For the text-containing cell, return its midpoint in [x, y] coordinate format. 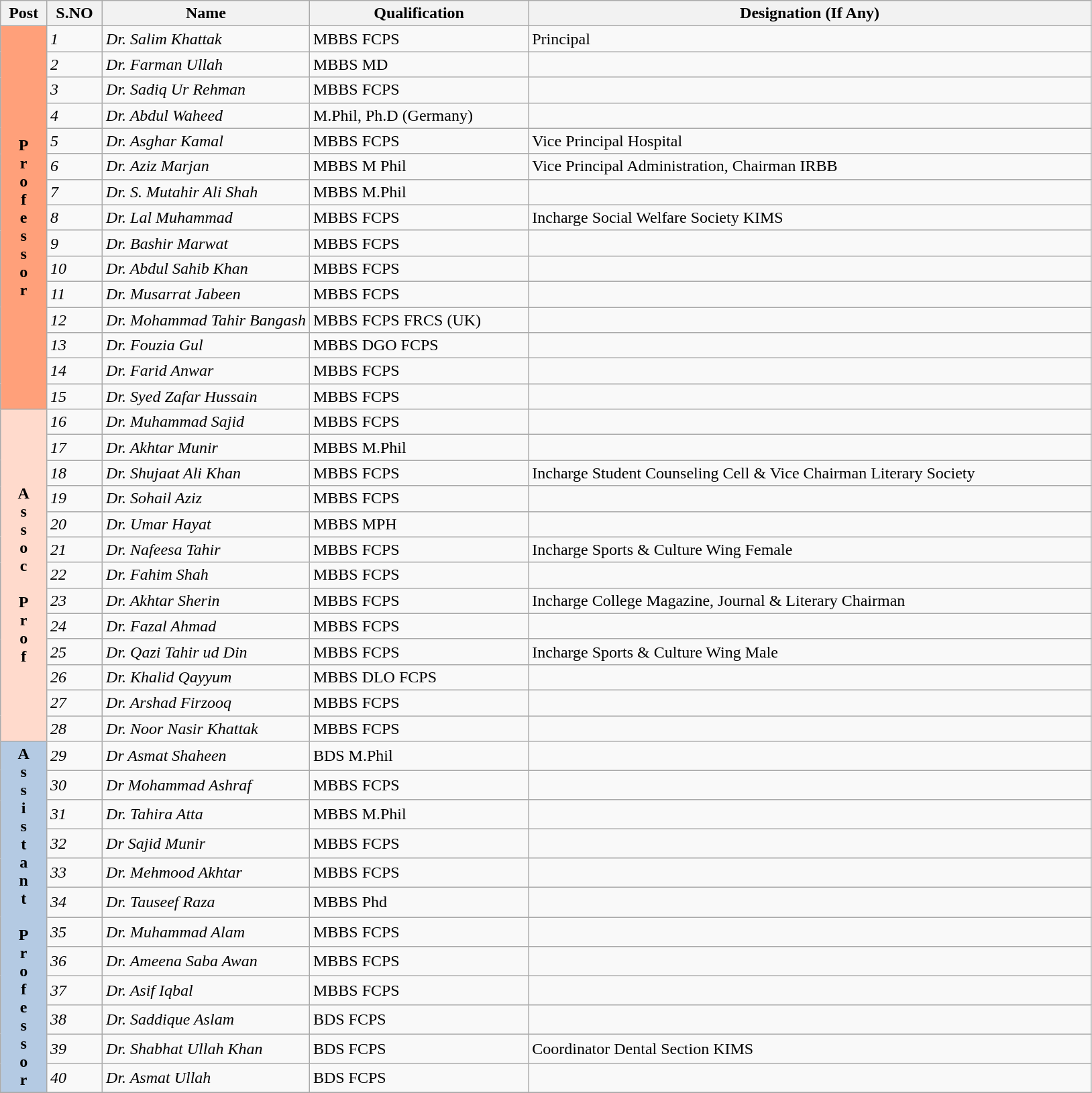
Dr. Sohail Aziz [207, 499]
39 [75, 1049]
24 [75, 626]
MBBS FCPS FRCS (UK) [419, 320]
8 [75, 217]
12 [75, 320]
4 [75, 115]
2 [75, 64]
Dr. Asmat Ullah [207, 1078]
14 [75, 371]
5 [75, 141]
Dr. Fouzia Gul [207, 346]
26 [75, 677]
40 [75, 1078]
Dr. Asghar Kamal [207, 141]
1 [75, 39]
MBBS MD [419, 64]
16 [75, 422]
Dr. Lal Muhammad [207, 217]
Dr. Farman Ullah [207, 64]
Dr. Khalid Qayyum [207, 677]
3 [75, 90]
15 [75, 397]
Dr. Qazi Tahir ud Din [207, 652]
Dr. Abdul Sahib Khan [207, 268]
MBBS MPH [419, 524]
27 [75, 702]
Dr. Tahira Atta [207, 815]
Dr. Mehmood Akhtar [207, 873]
Designation (If Any) [810, 13]
Dr Asmat Shaheen [207, 756]
22 [75, 575]
29 [75, 756]
13 [75, 346]
17 [75, 448]
32 [75, 844]
34 [75, 902]
Dr. Shabhat Ullah Khan [207, 1049]
7 [75, 192]
6 [75, 166]
35 [75, 932]
Incharge College Magazine, Journal & Literary Chairman [810, 601]
Dr. Umar Hayat [207, 524]
Dr. Saddique Aslam [207, 1020]
10 [75, 268]
Dr. Fazal Ahmad [207, 626]
Assoc Prof [24, 576]
Assistant Professor [24, 917]
11 [75, 294]
Dr. S. Mutahir Ali Shah [207, 192]
Coordinator Dental Section KIMS [810, 1049]
BDS M.Phil [419, 756]
18 [75, 473]
Post [24, 13]
Dr. Aziz Marjan [207, 166]
Principal [810, 39]
Dr. Nafeesa Tahir [207, 550]
Dr. Akhtar Munir [207, 448]
Dr. Muhammad Alam [207, 932]
Qualification [419, 13]
S.NO [75, 13]
23 [75, 601]
MBBS DGO FCPS [419, 346]
Dr Sajid Munir [207, 844]
38 [75, 1020]
20 [75, 524]
36 [75, 961]
Dr. Arshad Firzooq [207, 702]
Professor [24, 217]
28 [75, 728]
Dr. Ameena Saba Awan [207, 961]
Dr. Syed Zafar Hussain [207, 397]
Dr. Bashir Marwat [207, 243]
19 [75, 499]
Dr. Abdul Waheed [207, 115]
37 [75, 990]
Dr. Shujaat Ali Khan [207, 473]
Dr. Asif Iqbal [207, 990]
Dr Mohammad Ashraf [207, 785]
31 [75, 815]
9 [75, 243]
Dr. Akhtar Sherin [207, 601]
Incharge Sports & Culture Wing Male [810, 652]
MBBS DLO FCPS [419, 677]
Dr. Mohammad Tahir Bangash [207, 320]
Dr. Muhammad Sajid [207, 422]
Dr. Sadiq Ur Rehman [207, 90]
Dr. Fahim Shah [207, 575]
33 [75, 873]
Dr. Tauseef Raza [207, 902]
Dr. Noor Nasir Khattak [207, 728]
21 [75, 550]
Incharge Student Counseling Cell & Vice Chairman Literary Society [810, 473]
Vice Principal Administration, Chairman IRBB [810, 166]
Dr. Farid Anwar [207, 371]
Incharge Social Welfare Society KIMS [810, 217]
Incharge Sports & Culture Wing Female [810, 550]
30 [75, 785]
MBBS Phd [419, 902]
Name [207, 13]
25 [75, 652]
Dr. Salim Khattak [207, 39]
M.Phil, Ph.D (Germany) [419, 115]
Vice Principal Hospital [810, 141]
MBBS M Phil [419, 166]
Dr. Musarrat Jabeen [207, 294]
